Determine the [X, Y] coordinate at the center of the cell enclosing the given text.  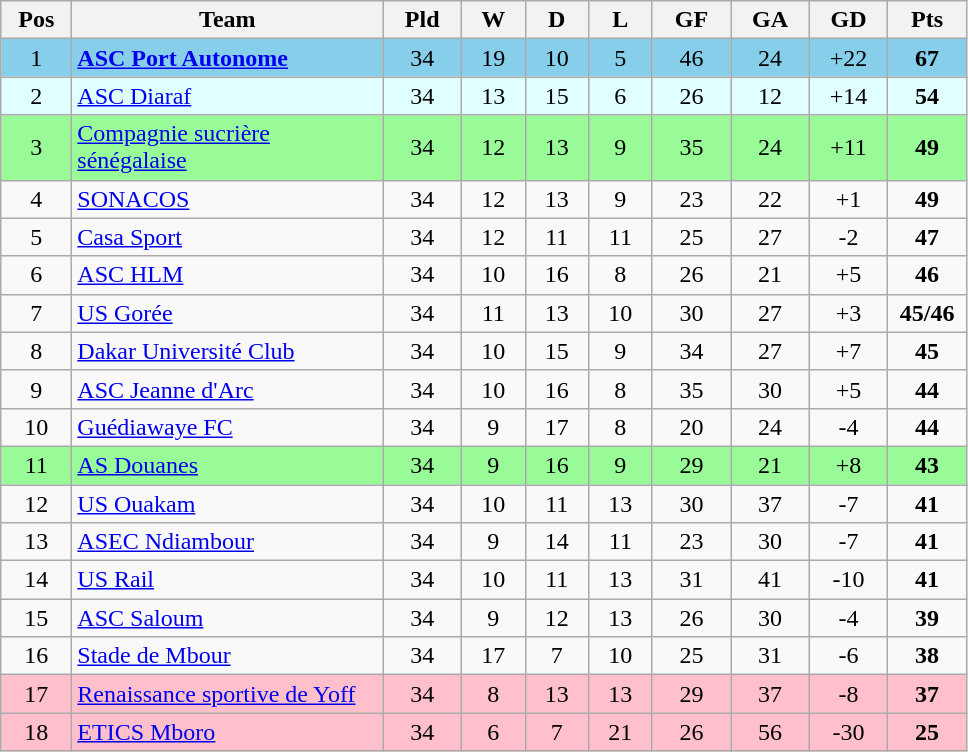
-6 [848, 656]
20 [692, 427]
US Ouakam [228, 503]
47 [928, 237]
45/46 [928, 313]
+1 [848, 199]
56 [770, 732]
22 [770, 199]
SONACOS [228, 199]
GF [692, 20]
GD [848, 20]
W [493, 20]
Pld [422, 20]
45 [928, 351]
Guédiawaye FC [228, 427]
Renaissance sportive de Yoff [228, 694]
ASC Port Autonome [228, 58]
ASC Jeanne d'Arc [228, 389]
ASC HLM [228, 275]
L [621, 20]
ASC Diaraf [228, 96]
ASEC Ndiambour [228, 542]
+7 [848, 351]
ASC Saloum [228, 618]
1 [36, 58]
AS Douanes [228, 465]
Dakar Université Club [228, 351]
US Gorée [228, 313]
Pos [36, 20]
38 [928, 656]
19 [493, 58]
18 [36, 732]
Compagnie sucrière sénégalaise [228, 148]
3 [36, 148]
-8 [848, 694]
US Rail [228, 580]
67 [928, 58]
54 [928, 96]
39 [928, 618]
-10 [848, 580]
Casa Sport [228, 237]
Stade de Mbour [228, 656]
-2 [848, 237]
+11 [848, 148]
Pts [928, 20]
+22 [848, 58]
Team [228, 20]
-30 [848, 732]
43 [928, 465]
2 [36, 96]
+8 [848, 465]
+14 [848, 96]
GA [770, 20]
ETICS Mboro [228, 732]
4 [36, 199]
D [557, 20]
+3 [848, 313]
